Find where the given text appears and provide that cell's center as (x, y) coordinate. 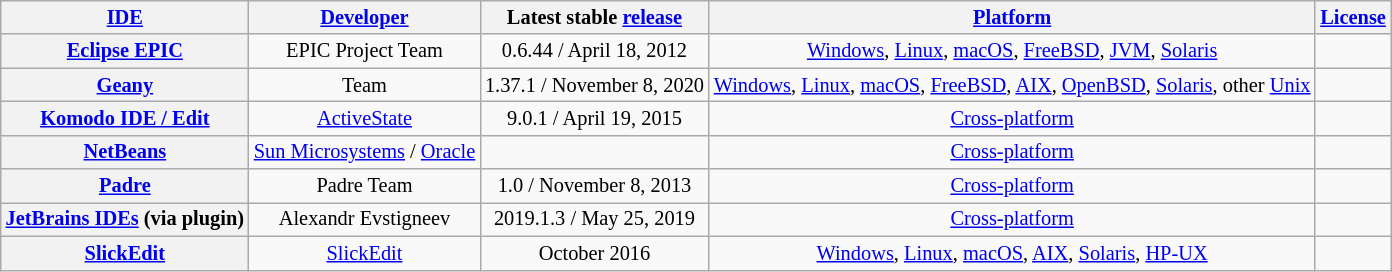
NetBeans (125, 152)
Alexandr Evstigneev (364, 219)
Team (364, 85)
Padre Team (364, 186)
IDE (125, 17)
9.0.1 / April 19, 2015 (594, 118)
Windows, Linux, macOS, FreeBSD, JVM, Solaris (1012, 51)
Windows, Linux, macOS, AIX, Solaris, HP-UX (1012, 253)
Geany (125, 85)
2019.1.3 / May 25, 2019 (594, 219)
1.0 / November 8, 2013 (594, 186)
Platform (1012, 17)
EPIC Project Team (364, 51)
Komodo IDE / Edit (125, 118)
Eclipse EPIC (125, 51)
Windows, Linux, macOS, FreeBSD, AIX, OpenBSD, Solaris, other Unix (1012, 85)
Developer (364, 17)
0.6.44 / April 18, 2012 (594, 51)
Sun Microsystems / Oracle (364, 152)
Latest stable release (594, 17)
October 2016 (594, 253)
License (1352, 17)
ActiveState (364, 118)
Padre (125, 186)
1.37.1 / November 8, 2020 (594, 85)
JetBrains IDEs (via plugin) (125, 219)
